Search for the cell housing the specified text and yield its [X, Y] center coordinate. 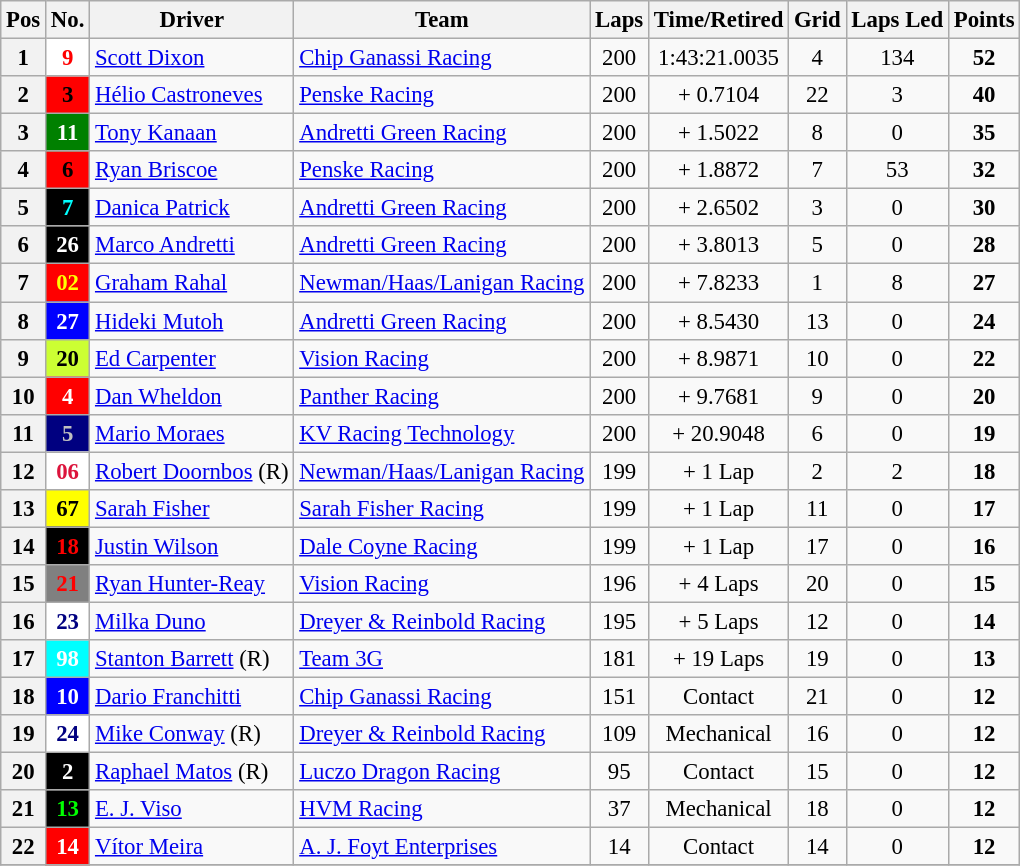
Team 3G [442, 659]
Danica Patrick [192, 208]
109 [620, 734]
A. J. Foyt Enterprises [442, 847]
Hideki Mutoh [192, 321]
Team [442, 20]
Hélio Castroneves [192, 95]
Tony Kanaan [192, 133]
Scott Dixon [192, 58]
02 [68, 283]
Laps [620, 20]
Dario Franchitti [192, 697]
Ryan Hunter-Reay [192, 584]
Dale Coyne Racing [442, 546]
Ed Carpenter [192, 358]
+ 5 Laps [719, 621]
26 [68, 245]
Ryan Briscoe [192, 170]
Grid [818, 20]
+ 8.5430 [719, 321]
196 [620, 584]
No. [68, 20]
+ 3.8013 [719, 245]
+ 8.9871 [719, 358]
Points [984, 20]
06 [68, 471]
Raphael Matos (R) [192, 772]
Mike Conway (R) [192, 734]
Luczo Dragon Racing [442, 772]
98 [68, 659]
Laps Led [897, 20]
+ 4 Laps [719, 584]
HVM Racing [442, 809]
95 [620, 772]
+ 20.9048 [719, 433]
23 [68, 621]
Justin Wilson [192, 546]
Driver [192, 20]
Time/Retired [719, 20]
52 [984, 58]
Marco Andretti [192, 245]
Sarah Fisher [192, 509]
32 [984, 170]
195 [620, 621]
Panther Racing [442, 396]
40 [984, 95]
Stanton Barrett (R) [192, 659]
Sarah Fisher Racing [442, 509]
Graham Rahal [192, 283]
134 [897, 58]
+ 7.8233 [719, 283]
+ 1.5022 [719, 133]
+ 1.8872 [719, 170]
Vítor Meira [192, 847]
37 [620, 809]
+ 19 Laps [719, 659]
53 [897, 170]
E. J. Viso [192, 809]
+ 2.6502 [719, 208]
1:43:21.0035 [719, 58]
Dan Wheldon [192, 396]
35 [984, 133]
Pos [24, 20]
KV Racing Technology [442, 433]
Mario Moraes [192, 433]
30 [984, 208]
181 [620, 659]
151 [620, 697]
67 [68, 509]
Robert Doornbos (R) [192, 471]
+ 9.7681 [719, 396]
Milka Duno [192, 621]
28 [984, 245]
+ 0.7104 [719, 95]
